For the text-containing cell, return its midpoint in (x, y) coordinate format. 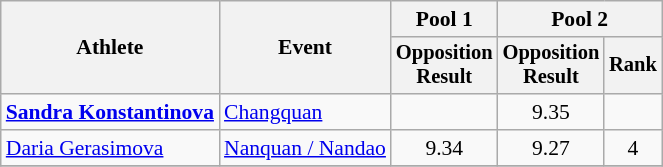
Pool 2 (580, 19)
9.35 (552, 112)
Athlete (110, 48)
Changquan (305, 112)
Nanquan / Nandao (305, 148)
Rank (633, 66)
Sandra Konstantinova (110, 112)
Daria Gerasimova (110, 148)
9.27 (552, 148)
Pool 1 (444, 19)
Event (305, 48)
4 (633, 148)
9.34 (444, 148)
